Scan for the cell matching the given text and deliver its (x, y) coordinate at center. 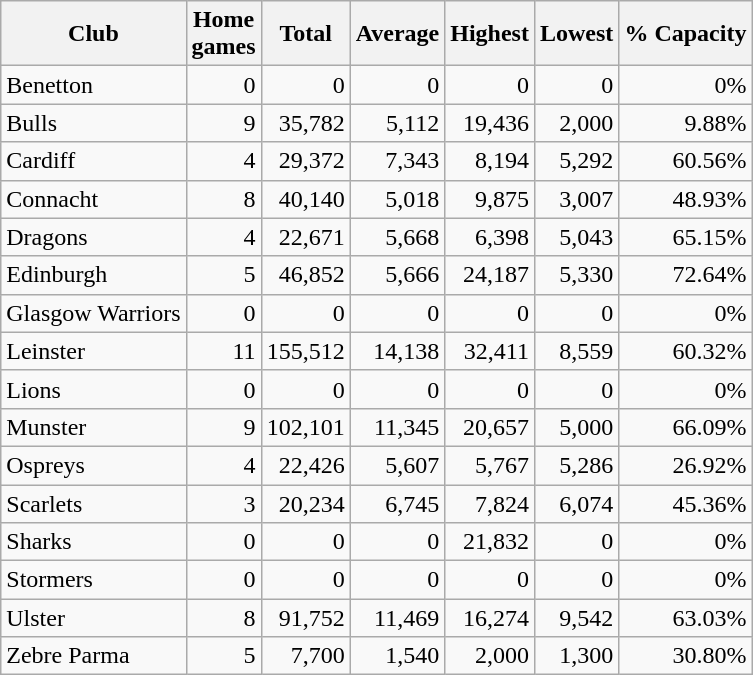
7,700 (306, 656)
5,666 (398, 275)
21,832 (490, 542)
Total (306, 34)
20,657 (490, 427)
22,671 (306, 237)
5,043 (576, 237)
Munster (94, 427)
48.93% (686, 199)
Homegames (224, 34)
5,112 (398, 123)
Zebre Parma (94, 656)
22,426 (306, 465)
Lions (94, 389)
3,007 (576, 199)
9,542 (576, 618)
155,512 (306, 351)
19,436 (490, 123)
5,292 (576, 161)
Leinster (94, 351)
3 (224, 503)
5,607 (398, 465)
Stormers (94, 580)
8,559 (576, 351)
40,140 (306, 199)
11 (224, 351)
20,234 (306, 503)
9,875 (490, 199)
Ulster (94, 618)
% Capacity (686, 34)
46,852 (306, 275)
Sharks (94, 542)
Average (398, 34)
5,767 (490, 465)
Glasgow Warriors (94, 313)
29,372 (306, 161)
5,330 (576, 275)
14,138 (398, 351)
35,782 (306, 123)
26.92% (686, 465)
45.36% (686, 503)
Scarlets (94, 503)
102,101 (306, 427)
72.64% (686, 275)
16,274 (490, 618)
60.32% (686, 351)
66.09% (686, 427)
5,000 (576, 427)
6,398 (490, 237)
65.15% (686, 237)
24,187 (490, 275)
8,194 (490, 161)
1,540 (398, 656)
63.03% (686, 618)
6,745 (398, 503)
6,074 (576, 503)
Club (94, 34)
30.80% (686, 656)
5,018 (398, 199)
Cardiff (94, 161)
Ospreys (94, 465)
11,469 (398, 618)
Bulls (94, 123)
1,300 (576, 656)
Connacht (94, 199)
Edinburgh (94, 275)
7,343 (398, 161)
60.56% (686, 161)
Highest (490, 34)
32,411 (490, 351)
Benetton (94, 85)
7,824 (490, 503)
91,752 (306, 618)
Lowest (576, 34)
5,668 (398, 237)
11,345 (398, 427)
5,286 (576, 465)
9.88% (686, 123)
Dragons (94, 237)
